Return (X, Y) of the center of cell containing provided text 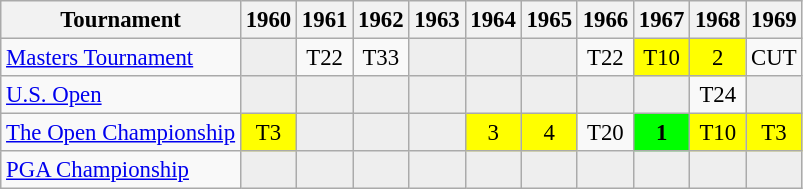
1965 (549, 20)
1960 (268, 20)
T24 (718, 95)
2 (718, 58)
1966 (605, 20)
4 (549, 133)
1963 (437, 20)
Tournament (121, 20)
1969 (774, 20)
1 (661, 133)
U.S. Open (121, 95)
Masters Tournament (121, 58)
1967 (661, 20)
The Open Championship (121, 133)
1964 (493, 20)
3 (493, 133)
T33 (381, 58)
PGA Championship (121, 170)
CUT (774, 58)
1961 (325, 20)
1968 (718, 20)
1962 (381, 20)
T20 (605, 133)
